Locate the cell with the specified text and output its (X, Y) center coordinate. 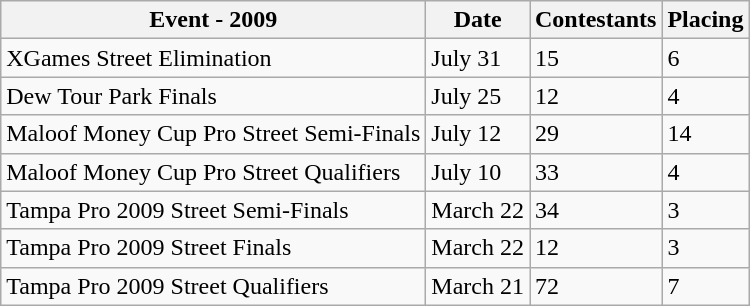
Placing (706, 20)
72 (596, 286)
7 (706, 286)
Tampa Pro 2009 Street Qualifiers (214, 286)
March 21 (478, 286)
July 12 (478, 134)
Maloof Money Cup Pro Street Qualifiers (214, 172)
33 (596, 172)
July 25 (478, 96)
July 10 (478, 172)
34 (596, 210)
Tampa Pro 2009 Street Finals (214, 248)
14 (706, 134)
July 31 (478, 58)
Contestants (596, 20)
Tampa Pro 2009 Street Semi-Finals (214, 210)
Event - 2009 (214, 20)
Date (478, 20)
29 (596, 134)
Dew Tour Park Finals (214, 96)
15 (596, 58)
XGames Street Elimination (214, 58)
Maloof Money Cup Pro Street Semi-Finals (214, 134)
6 (706, 58)
